Find where the given text appears and provide that cell's center as (x, y) coordinate. 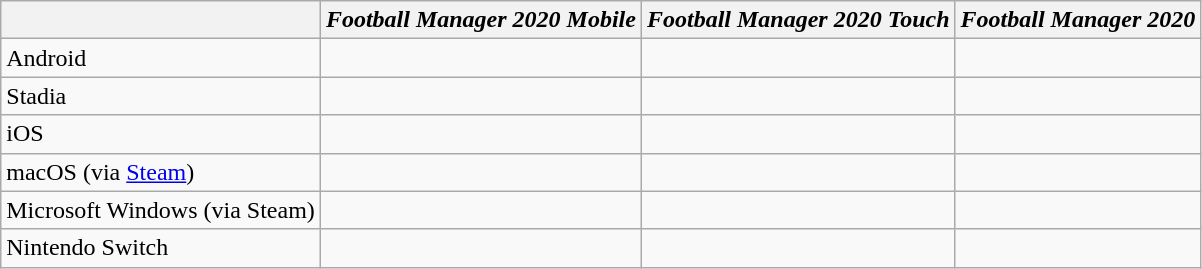
Football Manager 2020 Mobile (480, 20)
Stadia (161, 96)
macOS (via Steam) (161, 172)
Football Manager 2020 Touch (798, 20)
Android (161, 58)
Football Manager 2020 (1078, 20)
Nintendo Switch (161, 248)
iOS (161, 134)
Microsoft Windows (via Steam) (161, 210)
